For the text-containing cell, return its midpoint in [x, y] coordinate format. 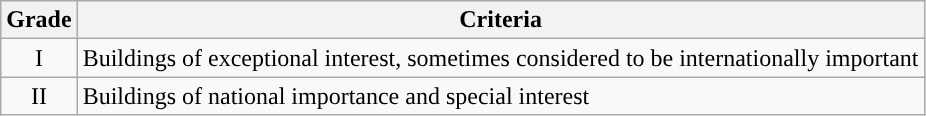
I [39, 58]
Grade [39, 20]
Buildings of national importance and special interest [500, 96]
Buildings of exceptional interest, sometimes considered to be internationally important [500, 58]
II [39, 96]
Criteria [500, 20]
